Provide the (x, y) coordinate of the cell's center where the given text is located.  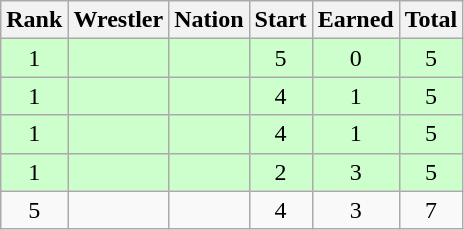
Total (431, 20)
Nation (209, 20)
2 (280, 172)
Wrestler (118, 20)
Rank (34, 20)
Start (280, 20)
7 (431, 210)
0 (356, 58)
Earned (356, 20)
